Search for the cell housing the specified text and yield its [x, y] center coordinate. 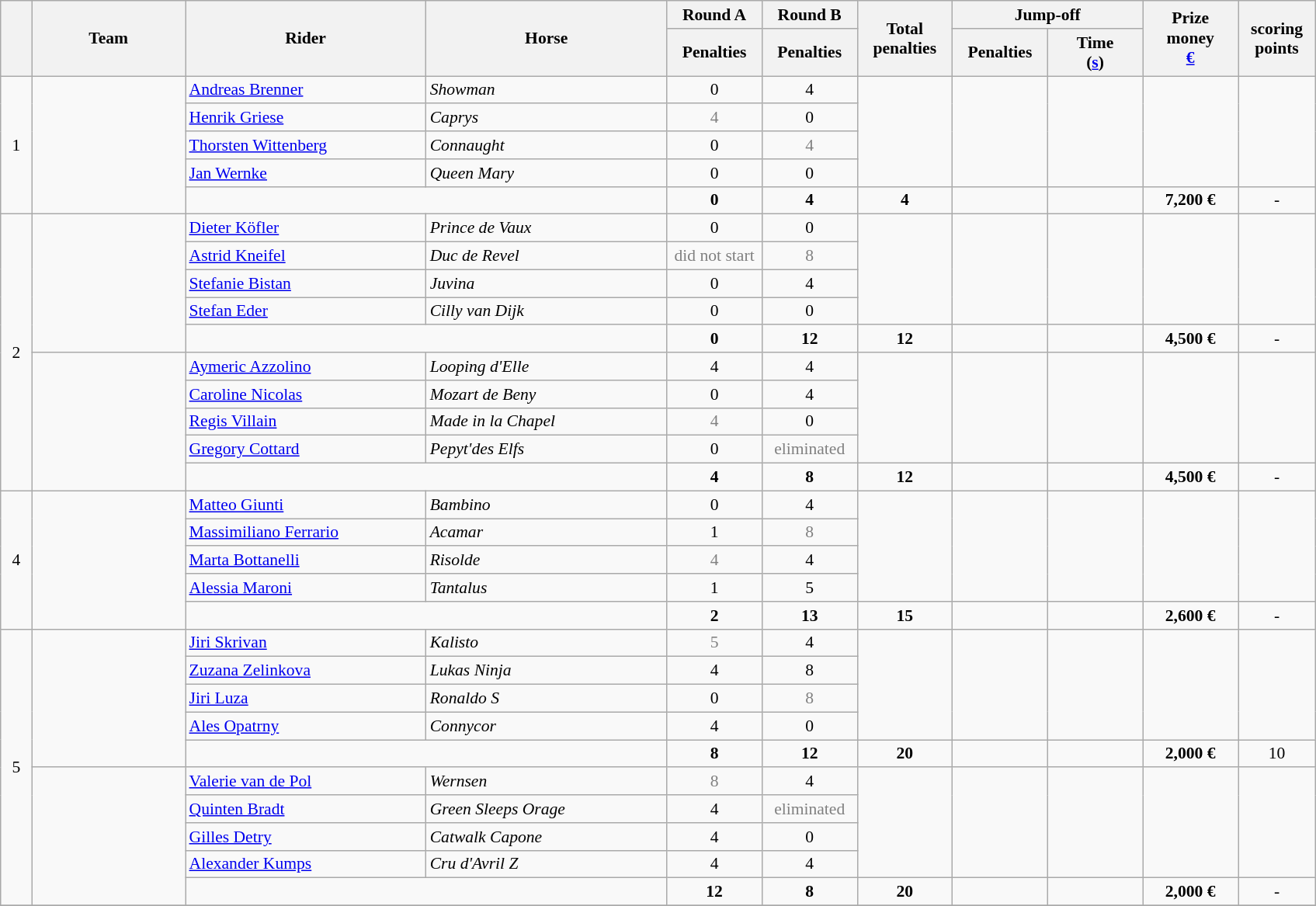
Juvina [547, 283]
Caroline Nicolas [305, 394]
Cilly van Dijk [547, 311]
Matteo Giunti [305, 505]
Jan Wernke [305, 173]
Jiri Skrivan [305, 643]
Marta Bottanelli [305, 561]
Team [109, 39]
Showman [547, 90]
Prizemoney€ [1191, 39]
Massimiliano Ferrario [305, 533]
Dieter Köfler [305, 228]
2,600 € [1191, 616]
Henrik Griese [305, 118]
Made in la Chapel [547, 422]
13 [809, 616]
Alexander Kumps [305, 864]
Stefan Eder [305, 311]
Astrid Kneifel [305, 256]
Bambino [547, 505]
Cru d'Avril Z [547, 864]
did not start [714, 256]
Andreas Brenner [305, 90]
Duc de Revel [547, 256]
Quinten Bradt [305, 809]
scoringpoints [1276, 39]
Caprys [547, 118]
Gregory Cottard [305, 450]
Looping d'Elle [547, 366]
Acamar [547, 533]
Aymeric Azzolino [305, 366]
Tantalus [547, 588]
Mozart de Beny [547, 394]
Connaught [547, 145]
Jump-off [1048, 15]
Stefanie Bistan [305, 283]
10 [1276, 754]
Time(s) [1095, 53]
Gilles Detry [305, 837]
Lukas Ninja [547, 671]
Zuzana Zelinkova [305, 671]
Pepyt'des Elfs [547, 450]
Total penalties [905, 39]
Rider [305, 39]
15 [905, 616]
Alessia Maroni [305, 588]
Green Sleeps Orage [547, 809]
Catwalk Capone [547, 837]
Jiri Luza [305, 699]
Round B [809, 15]
Risolde [547, 561]
Kalisto [547, 643]
Valerie van de Pol [305, 782]
Ales Opatrny [305, 726]
Prince de Vaux [547, 228]
Round A [714, 15]
Regis Villain [305, 422]
Horse [547, 39]
7,200 € [1191, 200]
Thorsten Wittenberg [305, 145]
Wernsen [547, 782]
Queen Mary [547, 173]
Ronaldo S [547, 699]
Connycor [547, 726]
